Detect which cell encompasses the target text, then output its (X, Y) center coordinate. 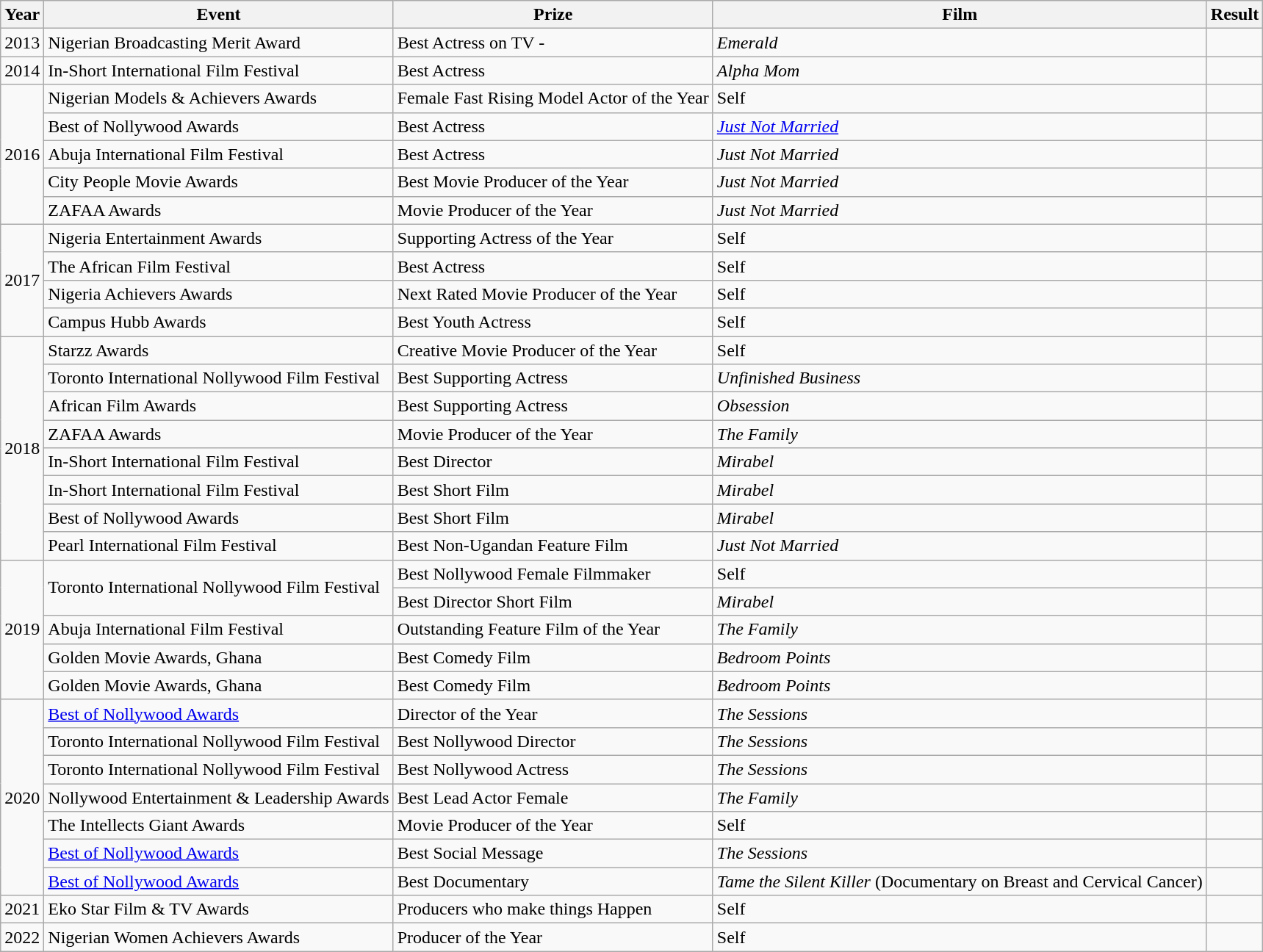
Unfinished Business (960, 378)
Producers who make things Happen (553, 909)
Best Social Message (553, 854)
Prize (553, 15)
Emerald (960, 43)
Best Nollywood Director (553, 741)
2018 (22, 448)
Obsession (960, 406)
Alpha Mom (960, 71)
The Intellects Giant Awards (219, 826)
Best Non-Ugandan Feature Film (553, 546)
Creative Movie Producer of the Year (553, 350)
Best Youth Actress (553, 322)
2021 (22, 909)
Nigerian Models & Achievers Awards (219, 98)
Nigeria Achievers Awards (219, 294)
Nigerian Women Achievers Awards (219, 937)
Nigerian Broadcasting Merit Award (219, 43)
2022 (22, 937)
Pearl International Film Festival (219, 546)
2013 (22, 43)
Best Movie Producer of the Year (553, 182)
2014 (22, 71)
Best Director (553, 462)
Starzz Awards (219, 350)
Female Fast Rising Model Actor of the Year (553, 98)
2020 (22, 797)
Best Lead Actor Female (553, 797)
Best Documentary (553, 881)
City People Movie Awards (219, 182)
Event (219, 15)
Film (960, 15)
Best Nollywood Female Filmmaker (553, 574)
2017 (22, 280)
2016 (22, 154)
Supporting Actress of the Year (553, 238)
African Film Awards (219, 406)
Nigeria Entertainment Awards (219, 238)
The African Film Festival (219, 266)
Producer of the Year (553, 937)
Campus Hubb Awards (219, 322)
Outstanding Feature Film of the Year (553, 630)
Year (22, 15)
Next Rated Movie Producer of the Year (553, 294)
Eko Star Film & TV Awards (219, 909)
Result (1234, 15)
2019 (22, 630)
Director of the Year (553, 713)
Best Nollywood Actress (553, 769)
Nollywood Entertainment & Leadership Awards (219, 797)
Best Director Short Film (553, 602)
Best Actress on TV - (553, 43)
Tame the Silent Killer (Documentary on Breast and Cervical Cancer) (960, 881)
